Find where the given text appears and provide that cell's center as (x, y) coordinate. 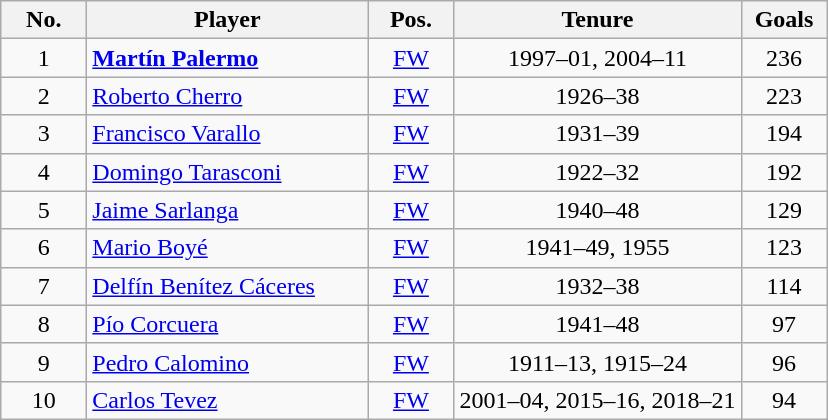
Pos. (411, 20)
Jaime Sarlanga (228, 210)
1997–01, 2004–11 (598, 58)
Martín Palermo (228, 58)
10 (44, 400)
Delfín Benítez Cáceres (228, 286)
Carlos Tevez (228, 400)
3 (44, 134)
Roberto Cherro (228, 96)
No. (44, 20)
Domingo Tarasconi (228, 172)
1940–48 (598, 210)
1911–13, 1915–24 (598, 362)
236 (784, 58)
Pío Corcuera (228, 324)
1932–38 (598, 286)
Tenure (598, 20)
223 (784, 96)
1922–32 (598, 172)
129 (784, 210)
1 (44, 58)
9 (44, 362)
114 (784, 286)
192 (784, 172)
123 (784, 248)
Mario Boyé (228, 248)
94 (784, 400)
8 (44, 324)
5 (44, 210)
1926–38 (598, 96)
1941–49, 1955 (598, 248)
2 (44, 96)
96 (784, 362)
4 (44, 172)
2001–04, 2015–16, 2018–21 (598, 400)
Goals (784, 20)
1931–39 (598, 134)
Francisco Varallo (228, 134)
Player (228, 20)
194 (784, 134)
Pedro Calomino (228, 362)
1941–48 (598, 324)
6 (44, 248)
97 (784, 324)
7 (44, 286)
